Extract the [X, Y] coordinate from the center of the cell holding the provided text.  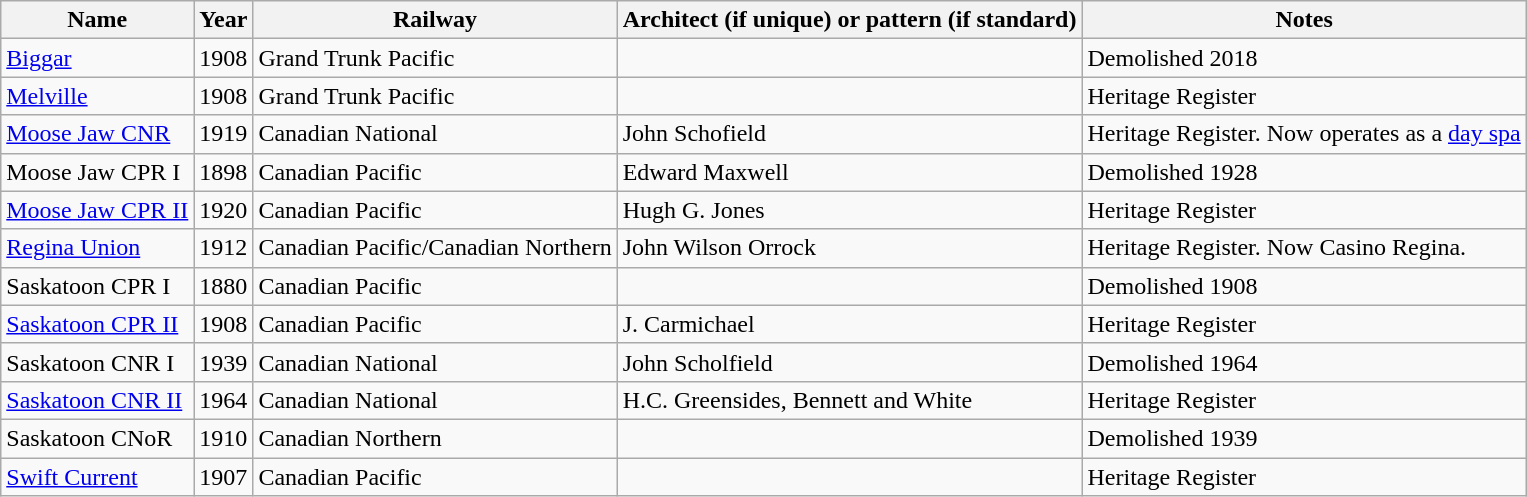
1920 [224, 210]
1880 [224, 286]
1964 [224, 400]
Demolished 1964 [1304, 362]
Heritage Register. Now Casino Regina. [1304, 248]
Demolished 1939 [1304, 438]
John Wilson Orrock [850, 248]
Saskatoon CPR II [98, 324]
1939 [224, 362]
Edward Maxwell [850, 172]
Moose Jaw CNR [98, 134]
Regina Union [98, 248]
John Scholfield [850, 362]
Demolished 1928 [1304, 172]
J. Carmichael [850, 324]
1919 [224, 134]
1912 [224, 248]
Swift Current [98, 477]
Biggar [98, 58]
Melville [98, 96]
Saskatoon CPR I [98, 286]
Railway [435, 20]
Notes [1304, 20]
Canadian Pacific/Canadian Northern [435, 248]
Canadian Northern [435, 438]
Hugh G. Jones [850, 210]
John Schofield [850, 134]
Demolished 2018 [1304, 58]
Year [224, 20]
1907 [224, 477]
Moose Jaw CPR I [98, 172]
1910 [224, 438]
Architect (if unique) or pattern (if standard) [850, 20]
Moose Jaw CPR II [98, 210]
Saskatoon CNR II [98, 400]
Saskatoon CNR I [98, 362]
Heritage Register. Now operates as a day spa [1304, 134]
Demolished 1908 [1304, 286]
Saskatoon CNoR [98, 438]
H.C. Greensides, Bennett and White [850, 400]
1898 [224, 172]
Name [98, 20]
